Capture the cell that displays the provided text and extract its (x, y) central coordinate. 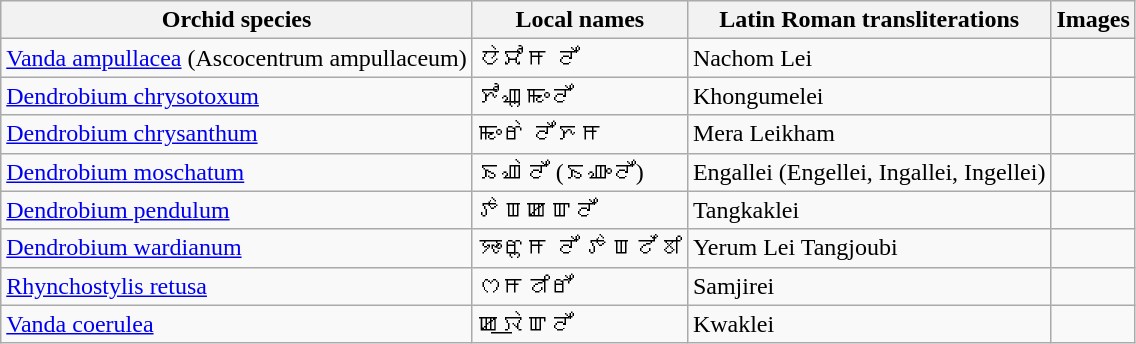
Latin Roman transliterations (869, 20)
Rhynchostylis retusa (237, 286)
Kwaklei (869, 324)
Khongumelei (869, 96)
ꯌꯦꯔꯨꯝ ꯂꯩ ꯇꯥꯡꯖꯧꯕꯤ (580, 248)
Dendrobium wardianum (237, 248)
Samjirei (869, 286)
Nachom Lei (869, 58)
Dendrobium pendulum (237, 210)
ꯃꯦꯔꯥ ꯂꯩꯈꯝ (580, 134)
Mera Leikham (869, 134)
Vanda ampullacea (Ascocentrum ampullaceum) (237, 58)
Images (1093, 20)
ꯏꯉꯥꯂꯩ (ꯏꯉꯦꯂꯩ) (580, 172)
ꯀ꯭ꯋꯥꯛꯂꯩ (580, 324)
Tangkaklei (869, 210)
Vanda coerulea (237, 324)
ꯈꯣꯉꯨꯃꯦꯂꯩ (580, 96)
ꯅꯥꯆꯣꯝ ꯂꯩ (580, 58)
Yerum Lei Tangjoubi (869, 248)
ꯇꯥꯡꯀꯛꯂꯩ (580, 210)
Orchid species (237, 20)
Dendrobium chrysotoxum (237, 96)
ꯁꯝꯖꯤꯔꯩ (580, 286)
Dendrobium moschatum (237, 172)
Dendrobium chrysanthum (237, 134)
Local names (580, 20)
Engallei (Engellei, Ingallei, Ingellei) (869, 172)
